Extract the [X, Y] coordinate from the center of the cell holding the provided text.  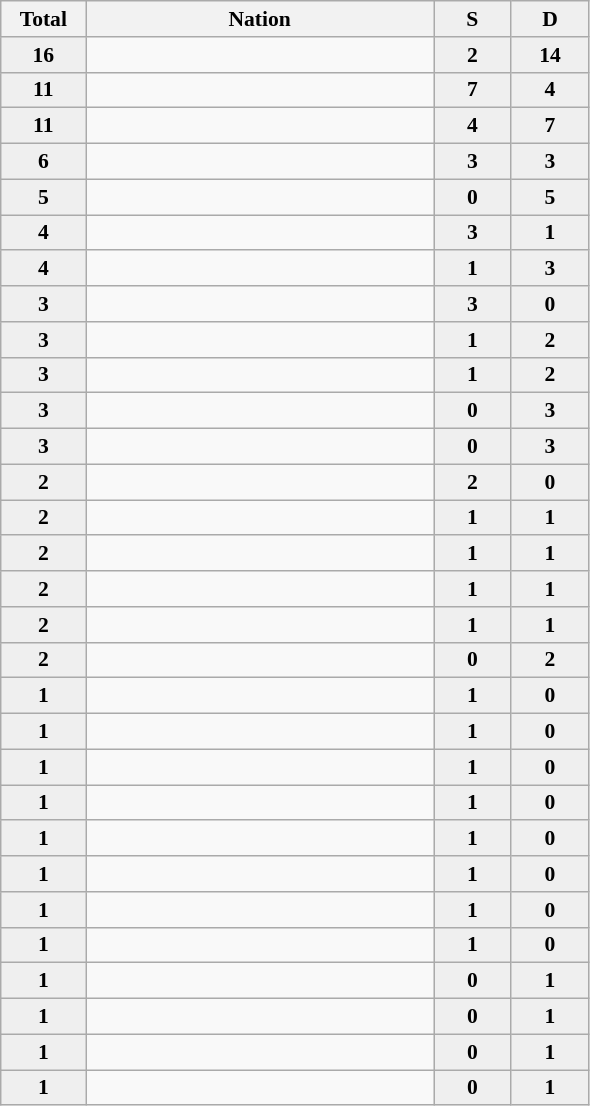
16 [44, 55]
Total [44, 19]
14 [550, 55]
6 [44, 162]
Nation [260, 19]
D [550, 19]
S [473, 19]
